Detect which cell encompasses the target text, then output its [x, y] center coordinate. 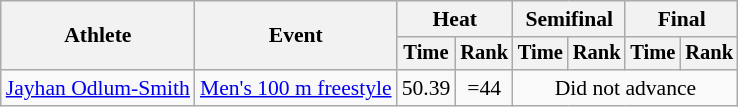
Event [296, 36]
Semifinal [569, 19]
Final [681, 19]
50.39 [426, 88]
Men's 100 m freestyle [296, 88]
Heat [455, 19]
Jayhan Odlum-Smith [98, 88]
Athlete [98, 36]
Did not advance [626, 88]
=44 [484, 88]
